Provide the (x, y) coordinate of the cell's center where the given text is located.  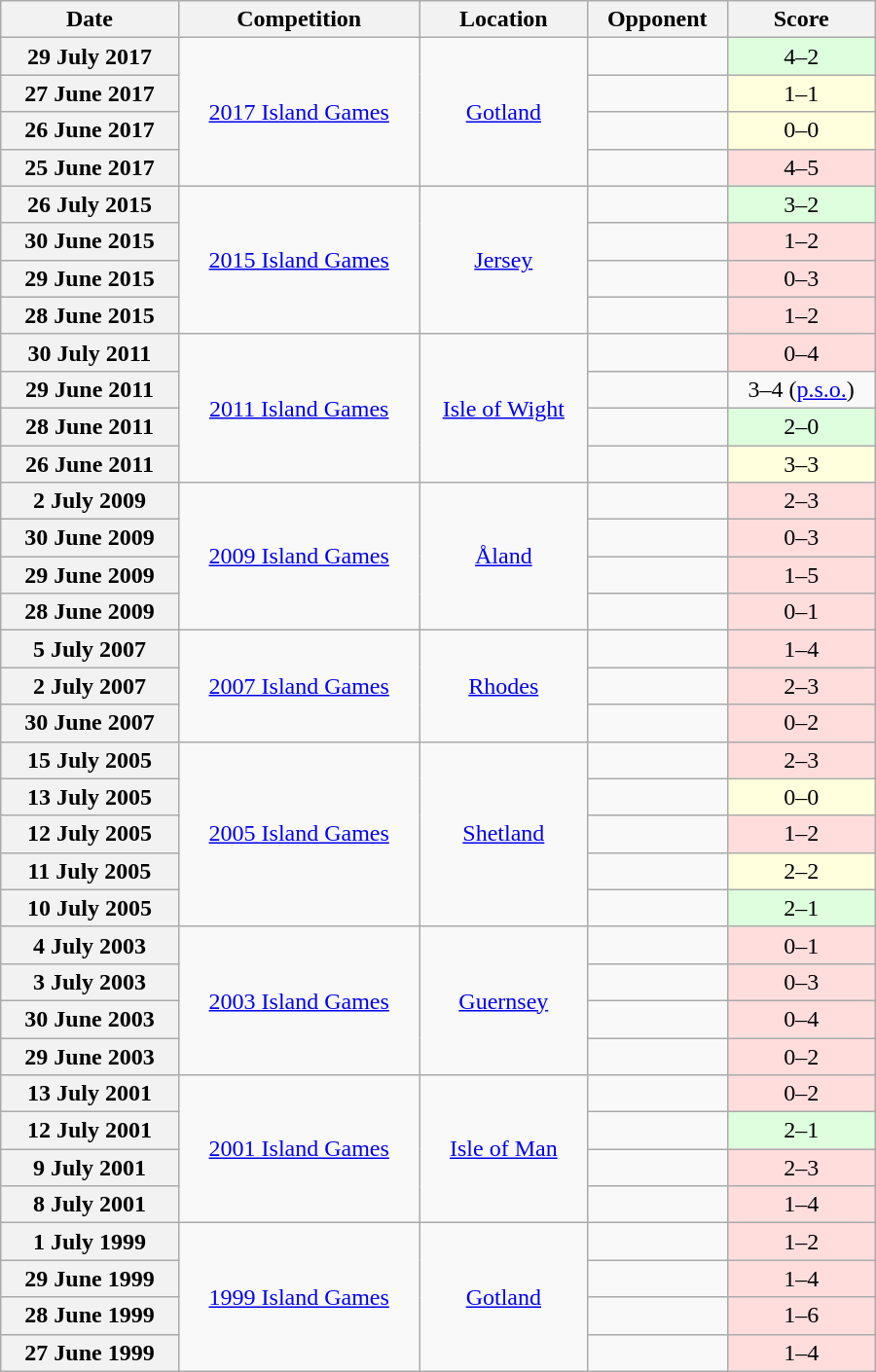
2003 Island Games (299, 1000)
9 July 2001 (90, 1168)
28 June 2009 (90, 612)
8 July 2001 (90, 1205)
29 June 2015 (90, 278)
Score (801, 19)
29 July 2017 (90, 56)
26 July 2015 (90, 204)
15 July 2005 (90, 760)
10 July 2005 (90, 908)
30 June 2015 (90, 241)
2001 Island Games (299, 1149)
2017 Island Games (299, 112)
1–1 (801, 93)
28 June 2011 (90, 426)
2 July 2007 (90, 686)
Åland (503, 557)
2–0 (801, 426)
12 July 2001 (90, 1131)
Jersey (503, 260)
27 June 2017 (90, 93)
Date (90, 19)
1–6 (801, 1316)
30 June 2007 (90, 723)
5 July 2007 (90, 649)
Location (503, 19)
2009 Island Games (299, 557)
1 July 1999 (90, 1242)
1–5 (801, 575)
28 June 1999 (90, 1316)
Shetland (503, 834)
29 June 1999 (90, 1279)
2005 Island Games (299, 834)
4 July 2003 (90, 945)
28 June 2015 (90, 315)
2 July 2009 (90, 501)
Isle of Wight (503, 408)
13 July 2001 (90, 1094)
30 July 2011 (90, 352)
29 June 2009 (90, 575)
3 July 2003 (90, 982)
2007 Island Games (299, 686)
Guernsey (503, 1000)
12 July 2005 (90, 834)
Rhodes (503, 686)
Opponent (657, 19)
3–3 (801, 464)
30 June 2003 (90, 1019)
11 July 2005 (90, 871)
29 June 2003 (90, 1056)
25 June 2017 (90, 167)
4–5 (801, 167)
26 June 2017 (90, 130)
4–2 (801, 56)
13 July 2005 (90, 797)
29 June 2011 (90, 389)
2–2 (801, 871)
3–4 (p.s.o.) (801, 389)
3–2 (801, 204)
Isle of Man (503, 1149)
30 June 2009 (90, 538)
26 June 2011 (90, 464)
2015 Island Games (299, 260)
2011 Island Games (299, 408)
27 June 1999 (90, 1353)
Competition (299, 19)
1999 Island Games (299, 1297)
